Provide the (X, Y) coordinate of the cell's center where the given text is located.  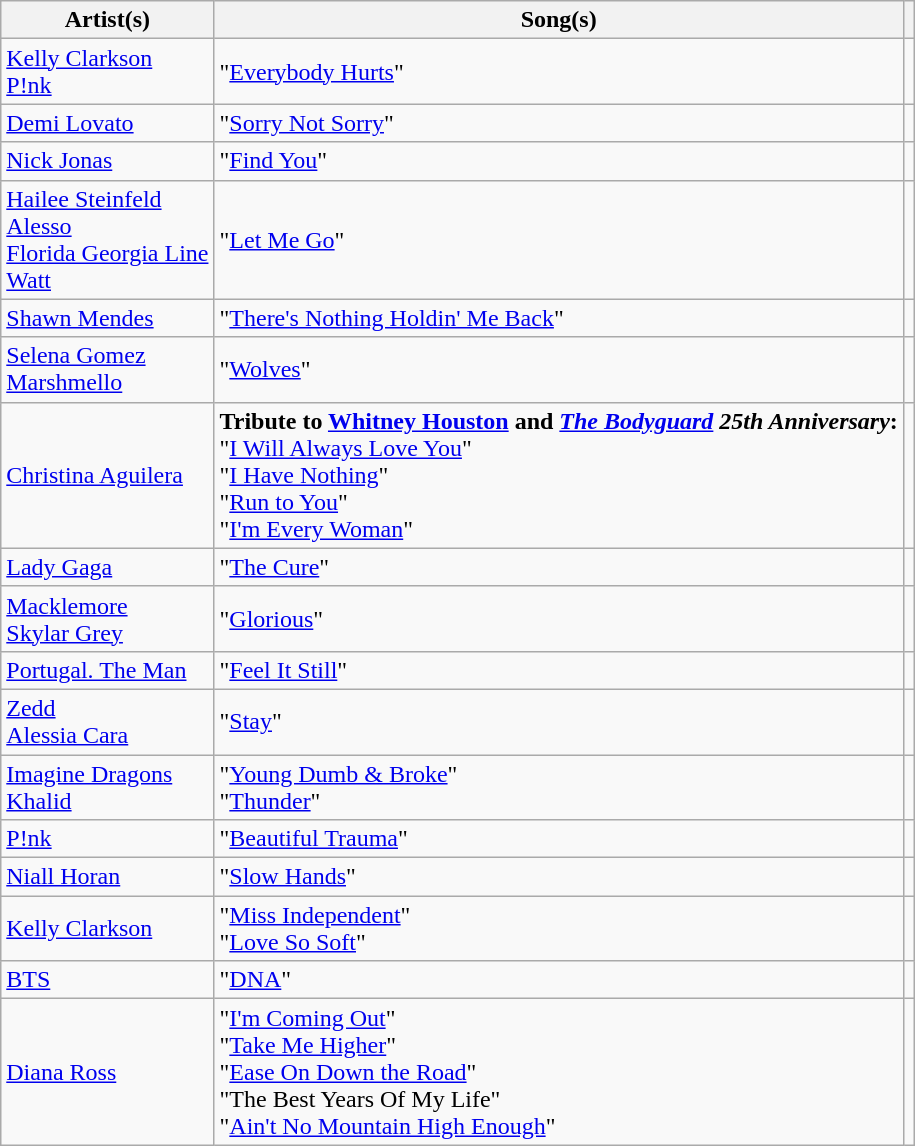
BTS (108, 980)
"The Cure" (558, 567)
"There's Nothing Holdin' Me Back" (558, 318)
"Wolves" (558, 370)
"Miss Independent""Love So Soft" (558, 928)
"Feel It Still" (558, 670)
Tribute to Whitney Houston and The Bodyguard 25th Anniversary:"I Will Always Love You""I Have Nothing""Run to You""I'm Every Woman" (558, 475)
"Glorious" (558, 618)
Song(s) (558, 20)
"Let Me Go" (558, 240)
Nick Jonas (108, 161)
ZeddAlessia Cara (108, 722)
Lady Gaga (108, 567)
Portugal. The Man (108, 670)
"Slow Hands" (558, 877)
Christina Aguilera (108, 475)
"Stay" (558, 722)
MacklemoreSkylar Grey (108, 618)
Kelly Clarkson (108, 928)
Imagine DragonsKhalid (108, 786)
Demi Lovato (108, 123)
Artist(s) (108, 20)
"Find You" (558, 161)
"DNA" (558, 980)
"Beautiful Trauma" (558, 839)
"Everybody Hurts" (558, 72)
Hailee SteinfeldAlessoFlorida Georgia LineWatt (108, 240)
Selena GomezMarshmello (108, 370)
P!nk (108, 839)
"Sorry Not Sorry" (558, 123)
"I'm Coming Out""Take Me Higher""Ease On Down the Road""The Best Years Of My Life""Ain't No Mountain High Enough" (558, 1072)
Kelly ClarksonP!nk (108, 72)
Shawn Mendes (108, 318)
"Young Dumb & Broke""Thunder" (558, 786)
Diana Ross (108, 1072)
Niall Horan (108, 877)
